Extract the (x, y) coordinate from the center of the cell holding the provided text.  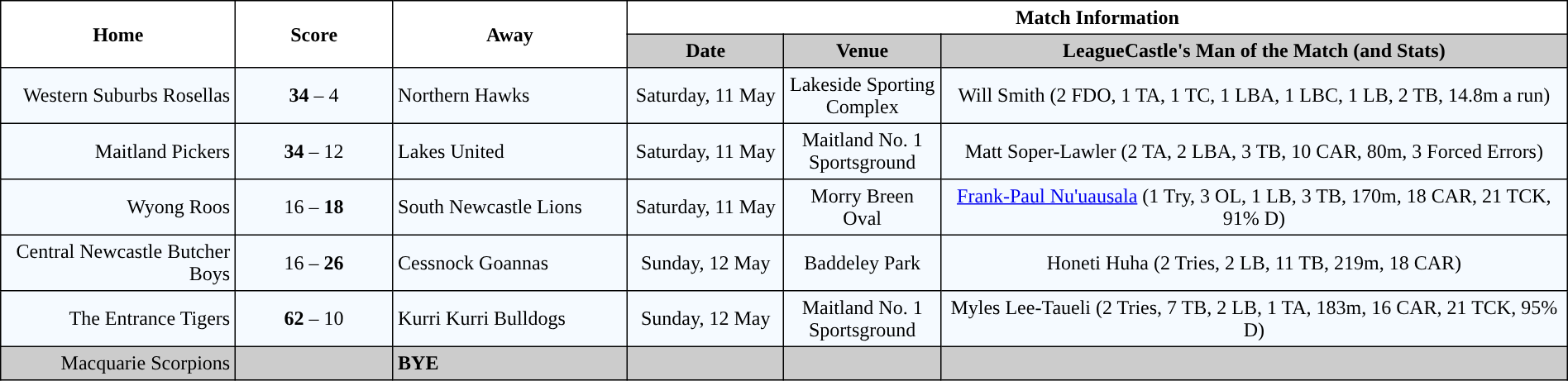
Macquarie Scorpions (118, 363)
Morry Breen Oval (862, 207)
Maitland Pickers (118, 151)
Cessnock Goannas (509, 263)
Away (509, 35)
Northern Hawks (509, 96)
Western Suburbs Rosellas (118, 96)
Kurri Kurri Bulldogs (509, 319)
Myles Lee-Taueli (2 Tries, 7 TB, 2 LB, 1 TA, 183m, 16 CAR, 21 TCK, 95% D) (1254, 319)
62 – 10 (314, 319)
Baddeley Park (862, 263)
Date (706, 50)
Venue (862, 50)
Will Smith (2 FDO, 1 TA, 1 TC, 1 LBA, 1 LBC, 1 LB, 2 TB, 14.8m a run) (1254, 96)
South Newcastle Lions (509, 207)
Match Information (1098, 17)
Honeti Huha (2 Tries, 2 LB, 11 TB, 219m, 18 CAR) (1254, 263)
BYE (509, 363)
Lakeside Sporting Complex (862, 96)
Lakes United (509, 151)
16 – 26 (314, 263)
16 – 18 (314, 207)
Matt Soper-Lawler (2 TA, 2 LBA, 3 TB, 10 CAR, 80m, 3 Forced Errors) (1254, 151)
LeagueCastle's Man of the Match (and Stats) (1254, 50)
The Entrance Tigers (118, 319)
Wyong Roos (118, 207)
Score (314, 35)
34 – 4 (314, 96)
Central Newcastle Butcher Boys (118, 263)
34 – 12 (314, 151)
Frank-Paul Nu'uausala (1 Try, 3 OL, 1 LB, 3 TB, 170m, 18 CAR, 21 TCK, 91% D) (1254, 207)
Home (118, 35)
